Pinpoint the cell where the given text exists, returning its (x, y) midpoint coordinate. 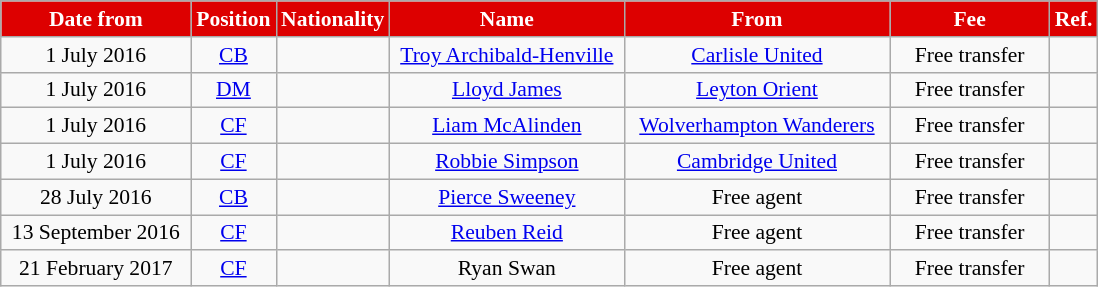
Liam McAlinden (506, 126)
Position (234, 19)
Ref. (1074, 19)
21 February 2017 (96, 269)
Date from (96, 19)
Nationality (332, 19)
Troy Archibald-Henville (506, 55)
From (756, 19)
Leyton Orient (756, 90)
Fee (970, 19)
Pierce Sweeney (506, 197)
Reuben Reid (506, 233)
Cambridge United (756, 162)
Carlisle United (756, 55)
13 September 2016 (96, 233)
DM (234, 90)
Wolverhampton Wanderers (756, 126)
Lloyd James (506, 90)
Ryan Swan (506, 269)
Robbie Simpson (506, 162)
28 July 2016 (96, 197)
Name (506, 19)
